For the text-containing cell, return its midpoint in (X, Y) coordinate format. 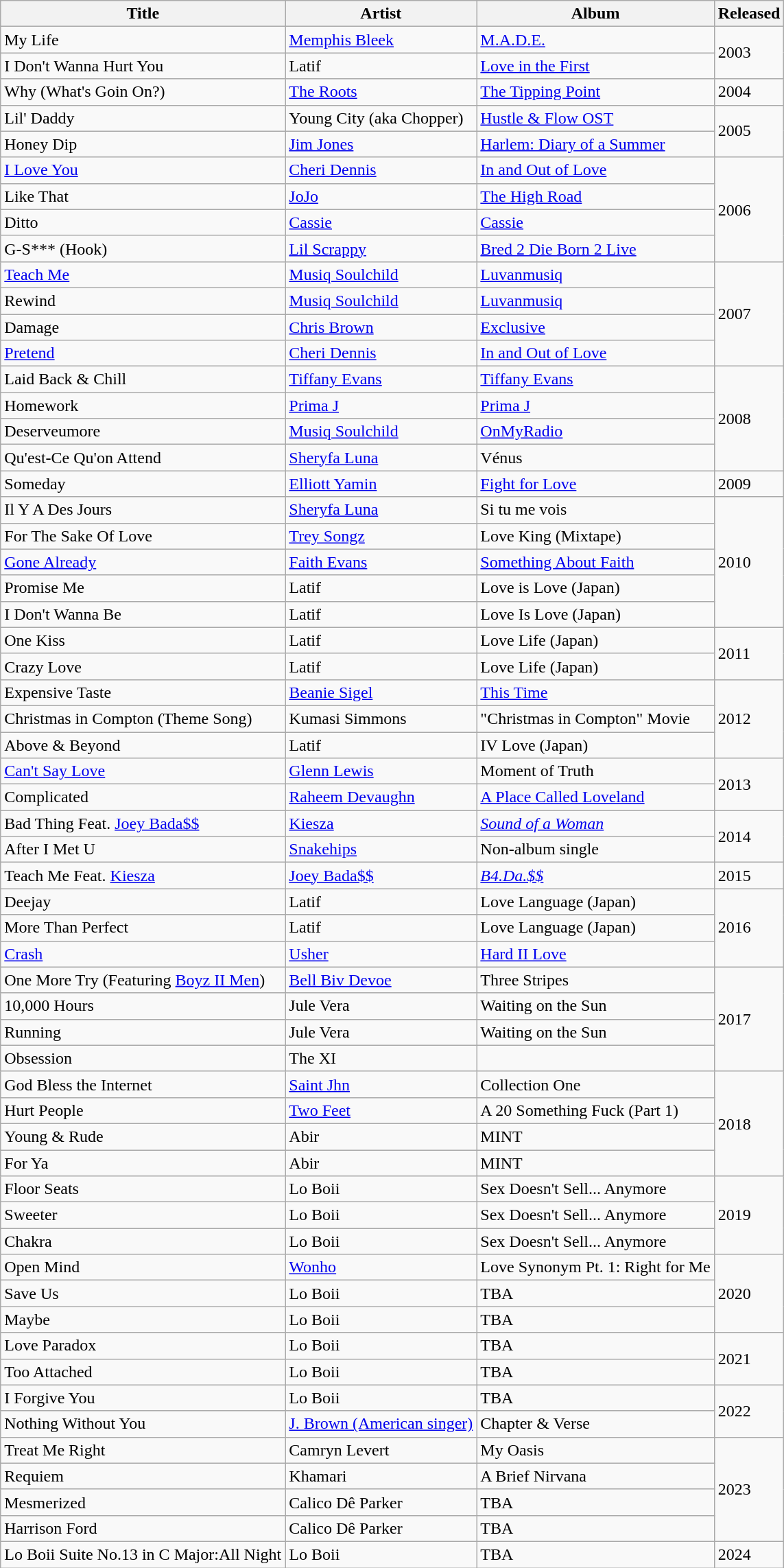
The High Road (595, 196)
Lil' Daddy (143, 118)
Elliott Yamin (381, 484)
Sweeter (143, 1215)
2017 (749, 1019)
2022 (749, 1411)
2021 (749, 1359)
Three Stripes (595, 980)
J. Brown (American singer) (381, 1424)
Christmas in Compton (Theme Song) (143, 718)
Damage (143, 327)
Honey Dip (143, 144)
Raheem Devaughn (381, 797)
2009 (749, 484)
Treat Me Right (143, 1450)
Wonho (381, 1267)
My Oasis (595, 1450)
I Don't Wanna Be (143, 614)
Can't Say Love (143, 771)
Lil Scrappy (381, 248)
Open Mind (143, 1267)
2004 (749, 92)
The Tipping Point (595, 92)
For Ya (143, 1163)
A 20 Something Fuck (Part 1) (595, 1110)
2008 (749, 419)
Album (595, 14)
Camryn Levert (381, 1450)
God Bless the Internet (143, 1084)
2024 (749, 1554)
2020 (749, 1294)
Glenn Lewis (381, 771)
Rewind (143, 301)
Saint Jhn (381, 1084)
Love Is Love (Japan) (595, 614)
OnMyRadio (595, 432)
I Love You (143, 170)
Laid Back & Chill (143, 379)
2015 (749, 876)
Joey Bada$$ (381, 876)
Released (749, 14)
M.A.D.E. (595, 40)
IV Love (Japan) (595, 745)
Love King (Mixtape) (595, 536)
Requiem (143, 1476)
2018 (749, 1123)
2019 (749, 1215)
Qu'est-Ce Qu'on Attend (143, 458)
2003 (749, 53)
Complicated (143, 797)
Chakra (143, 1241)
Usher (381, 954)
Collection One (595, 1084)
Love is Love (Japan) (595, 588)
Faith Evans (381, 562)
Snakehips (381, 850)
Sound of a Woman (595, 823)
Expensive Taste (143, 692)
Harrison Ford (143, 1528)
Nothing Without You (143, 1424)
I Forgive You (143, 1398)
Promise Me (143, 588)
For The Sake Of Love (143, 536)
Jim Jones (381, 144)
2007 (749, 314)
Il Y A Des Jours (143, 510)
Chapter & Verse (595, 1424)
Young City (aka Chopper) (381, 118)
The XI (381, 1058)
I Don't Wanna Hurt You (143, 66)
Kiesza (381, 823)
Artist (381, 14)
2012 (749, 718)
2010 (749, 562)
Gone Already (143, 562)
Obsession (143, 1058)
Fight for Love (595, 484)
A Brief Nirvana (595, 1476)
One Kiss (143, 640)
Bell Biv Devoe (381, 980)
B4.Da.$$ (595, 876)
Love in the First (595, 66)
Love Synonym Pt. 1: Right for Me (595, 1267)
Too Attached (143, 1372)
Crash (143, 954)
After I Met U (143, 850)
Deejay (143, 902)
Bad Thing Feat. Joey Bada$$ (143, 823)
Beanie Sigel (381, 692)
Si tu me vois (595, 510)
2016 (749, 928)
Moment of Truth (595, 771)
Homework (143, 406)
Title (143, 14)
Above & Beyond (143, 745)
2006 (749, 209)
10,000 Hours (143, 1006)
Why (What's Goin On?) (143, 92)
One More Try (Featuring Boyz II Men) (143, 980)
JoJo (381, 196)
G-S*** (Hook) (143, 248)
Young & Rude (143, 1136)
The Roots (381, 92)
This Time (595, 692)
A Place Called Loveland (595, 797)
Teach Me Feat. Kiesza (143, 876)
Maybe (143, 1320)
Exclusive (595, 327)
Trey Songz (381, 536)
Hard II Love (595, 954)
Love Paradox (143, 1346)
Save Us (143, 1294)
2023 (749, 1489)
Bred 2 Die Born 2 Live (595, 248)
More Than Perfect (143, 928)
Kumasi Simmons (381, 718)
Mesmerized (143, 1502)
Khamari (381, 1476)
Floor Seats (143, 1189)
Like That (143, 196)
Chris Brown (381, 327)
Something About Faith (595, 562)
Hustle & Flow OST (595, 118)
Teach Me (143, 274)
Non-album single (595, 850)
"Christmas in Compton" Movie (595, 718)
My Life (143, 40)
2011 (749, 653)
Crazy Love (143, 666)
2014 (749, 836)
Two Feet (381, 1110)
Running (143, 1032)
Harlem: Diary of a Summer (595, 144)
Vénus (595, 458)
Pretend (143, 353)
Ditto (143, 222)
Hurt People (143, 1110)
Someday (143, 484)
Deserveumore (143, 432)
Memphis Bleek (381, 40)
Lo Boii Suite No.13 in C Major:All Night (143, 1554)
2013 (749, 784)
2005 (749, 131)
